Find where the given text appears and provide that cell's center as (X, Y) coordinate. 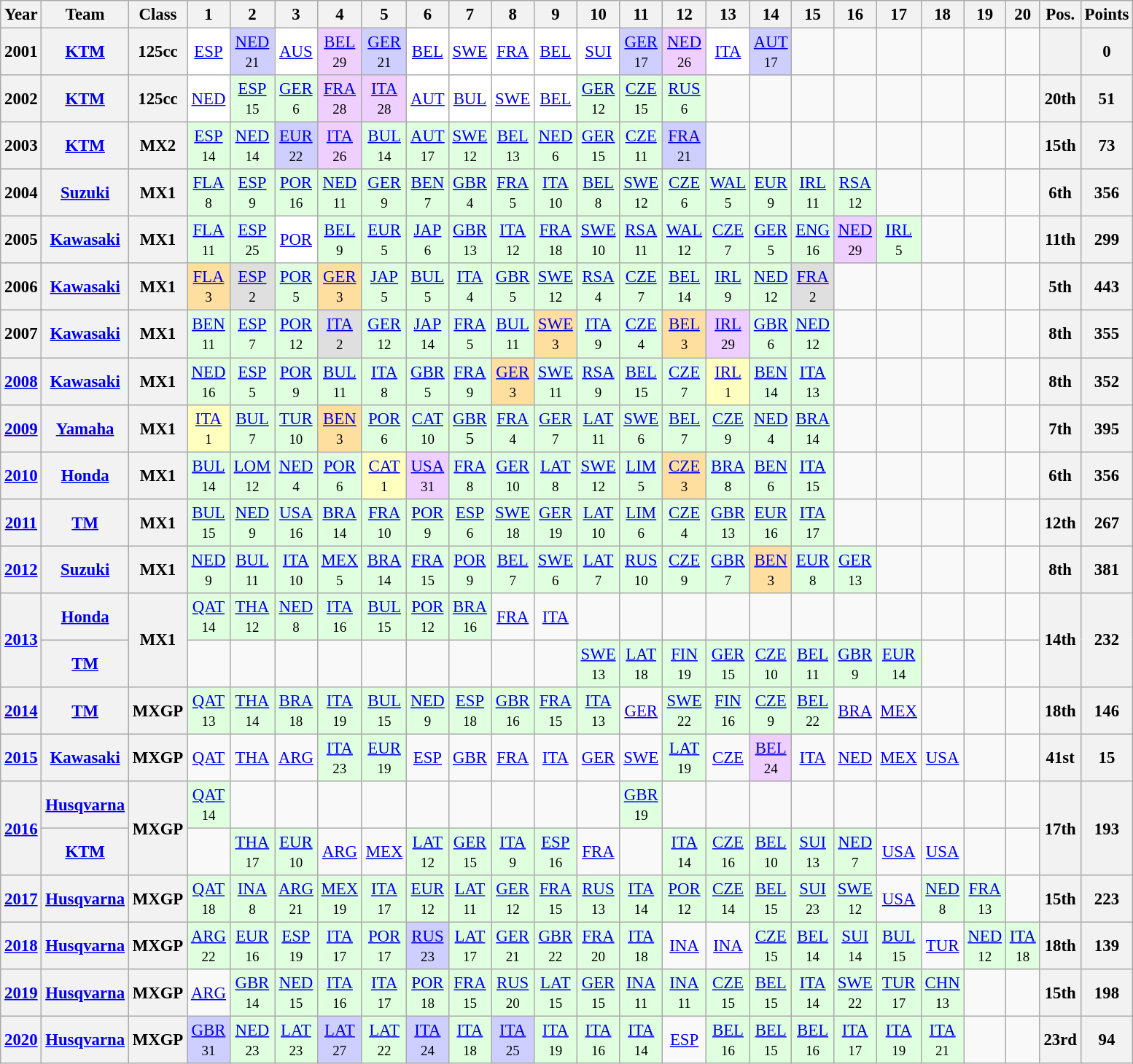
FRA21 (685, 146)
CZE10 (770, 663)
ITA21 (942, 1041)
GER7 (556, 429)
2019 (21, 993)
BEN11 (209, 334)
IRL1 (728, 382)
BRA18 (296, 711)
IRL11 (812, 192)
NED6 (556, 146)
SUI (598, 52)
CZE14 (728, 899)
ENG16 (812, 240)
13 (728, 15)
RSA12 (854, 192)
ESP18 (470, 711)
GER9 (383, 192)
41st (1060, 758)
2014 (21, 711)
NED21 (252, 52)
SWE11 (556, 382)
Yamaha (85, 429)
QAT13 (209, 711)
FRA4 (513, 429)
LIM6 (642, 522)
5 (383, 15)
BEL9 (340, 240)
RUS10 (642, 570)
CZE (728, 758)
17 (898, 15)
CZE3 (685, 475)
GBR4 (470, 192)
ESP7 (252, 334)
ITA1 (209, 429)
TUR17 (898, 993)
SUI23 (812, 899)
FRA18 (556, 240)
GBR14 (252, 993)
94 (1107, 1041)
8 (513, 15)
BEL24 (770, 758)
BRA (854, 711)
RSA4 (598, 287)
EUR22 (296, 146)
BEL11 (812, 663)
BEL8 (598, 192)
LAT22 (383, 1041)
ARG21 (296, 899)
LAT17 (470, 946)
GER17 (642, 52)
BUL7 (252, 429)
2 (252, 15)
SUI13 (812, 853)
19 (984, 15)
USA31 (427, 475)
ESP19 (296, 946)
Points (1107, 15)
SWE3 (556, 334)
BEN6 (770, 475)
395 (1107, 429)
RSA9 (598, 382)
ITA12 (513, 240)
5th (1060, 287)
EUR14 (898, 663)
2002 (21, 99)
355 (1107, 334)
FIN19 (685, 663)
ITA4 (470, 287)
GBR16 (513, 711)
ITA25 (513, 1041)
12 (685, 15)
12th (1060, 522)
2020 (21, 1041)
198 (1107, 993)
IRL9 (728, 287)
LAT7 (598, 570)
EUR9 (770, 192)
ESP14 (209, 146)
2018 (21, 946)
FLA11 (209, 240)
443 (1107, 287)
WAL5 (728, 192)
NED26 (685, 52)
IRL29 (728, 334)
ESP9 (252, 192)
AUS (296, 52)
EUR19 (383, 758)
GER6 (296, 99)
10 (598, 15)
9 (556, 15)
GBR31 (209, 1041)
QAT (209, 758)
17th (1060, 828)
LAT27 (340, 1041)
FLA8 (209, 192)
EUR12 (427, 899)
ESP25 (252, 240)
4 (340, 15)
14th (1060, 640)
73 (1107, 146)
LAT8 (556, 475)
7 (470, 15)
NED11 (340, 192)
MX2 (157, 146)
JAP14 (427, 334)
2012 (21, 570)
JAP6 (427, 240)
ITA26 (340, 146)
GER5 (770, 240)
POR5 (296, 287)
ARG22 (209, 946)
GER19 (556, 522)
0 (1107, 52)
FRA10 (383, 522)
QAT18 (209, 899)
NED23 (252, 1041)
LAT18 (642, 663)
SWE18 (513, 522)
FRA13 (984, 899)
RUS13 (598, 899)
BRA16 (470, 617)
BRA8 (728, 475)
ESP15 (252, 99)
FIN16 (728, 711)
ITA8 (383, 382)
RUS23 (427, 946)
FRA2 (812, 287)
FRA9 (470, 382)
2010 (21, 475)
TUR10 (296, 429)
11th (1060, 240)
BEL10 (770, 853)
BEL22 (812, 711)
EUR5 (383, 240)
299 (1107, 240)
NED7 (854, 853)
MEX5 (340, 570)
20th (1060, 99)
BEN7 (427, 192)
GBR22 (556, 946)
POR (296, 240)
LAT15 (556, 993)
232 (1107, 640)
3 (296, 15)
352 (1107, 382)
BEL29 (340, 52)
2003 (21, 146)
EUR10 (296, 853)
GBR19 (642, 805)
ITA28 (383, 99)
NED29 (854, 240)
GBR7 (728, 570)
2013 (21, 640)
381 (1107, 570)
ESP6 (470, 522)
2004 (21, 192)
51 (1107, 99)
BEL13 (513, 146)
223 (1107, 899)
NED15 (296, 993)
CHN13 (942, 993)
2009 (21, 429)
RUS20 (513, 993)
LOM12 (252, 475)
Team (85, 15)
139 (1107, 946)
14 (770, 15)
16 (854, 15)
2016 (21, 828)
2006 (21, 287)
2008 (21, 382)
ITA23 (340, 758)
Class (157, 15)
23rd (1060, 1041)
ESP2 (252, 287)
BUL5 (427, 287)
SUI14 (854, 946)
IRL5 (898, 240)
7th (1060, 429)
2001 (21, 52)
ITA24 (427, 1041)
SWE13 (598, 663)
ITA2 (340, 334)
BUL (470, 99)
2017 (21, 899)
18 (942, 15)
Year (21, 15)
RUS6 (685, 99)
2015 (21, 758)
THA17 (252, 853)
20 (1022, 15)
EUR8 (812, 570)
GER10 (513, 475)
THA12 (252, 617)
LAT10 (598, 522)
THA14 (252, 711)
2007 (21, 334)
LAT23 (296, 1041)
SWE10 (598, 240)
193 (1107, 828)
POR16 (296, 192)
GBR (470, 758)
WAL12 (685, 240)
INA8 (252, 899)
GBR6 (770, 334)
POR18 (427, 993)
CZE6 (685, 192)
BEN14 (770, 382)
GER13 (854, 570)
2005 (21, 240)
MEX19 (340, 899)
CAT10 (427, 429)
FLA3 (209, 287)
LAT19 (685, 758)
FRA20 (598, 946)
2011 (21, 522)
6 (427, 15)
CAT1 (383, 475)
NED14 (252, 146)
LIM5 (642, 475)
THA (252, 758)
Pos. (1060, 15)
FRA8 (470, 475)
JAP5 (383, 287)
11 (642, 15)
BEL3 (685, 334)
267 (1107, 522)
ESP16 (556, 853)
USA16 (296, 522)
CZE16 (728, 853)
GBR9 (854, 663)
ESP5 (252, 382)
RSA11 (642, 240)
POR17 (383, 946)
LAT12 (427, 853)
TUR (942, 946)
1 (209, 15)
FRA28 (340, 99)
ITA15 (812, 475)
CZE11 (642, 146)
NED16 (209, 382)
146 (1107, 711)
AUT (427, 99)
